From the cell containing the given text, extract its center point as [x, y] coordinate. 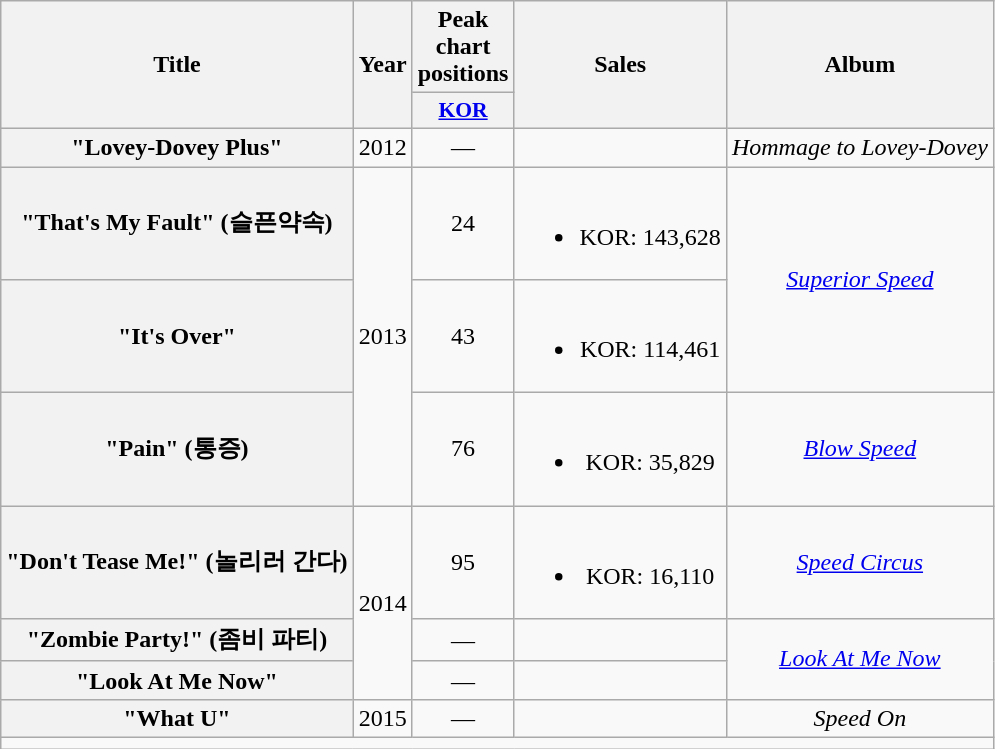
"What U" [177, 718]
KOR: 35,829 [620, 450]
2014 [382, 603]
Hommage to Lovey-Dovey [860, 147]
Look At Me Now [860, 660]
"Don't Tease Me!" (놀리러 간다) [177, 562]
"Lovey-Dovey Plus" [177, 147]
KOR: 16,110 [620, 562]
Superior Speed [860, 279]
Title [177, 65]
KOR [463, 111]
"Zombie Party!" (좀비 파티) [177, 640]
"Pain" (통증) [177, 450]
Year [382, 65]
2015 [382, 718]
24 [463, 222]
Peak chart positions [463, 47]
2012 [382, 147]
2013 [382, 336]
Sales [620, 65]
KOR: 114,461 [620, 336]
95 [463, 562]
"That's My Fault" (슬픈약속) [177, 222]
Album [860, 65]
KOR: 143,628 [620, 222]
43 [463, 336]
"Look At Me Now" [177, 680]
"It's Over" [177, 336]
Speed On [860, 718]
Blow Speed [860, 450]
76 [463, 450]
Speed Circus [860, 562]
